For the text-containing cell, return its midpoint in (X, Y) coordinate format. 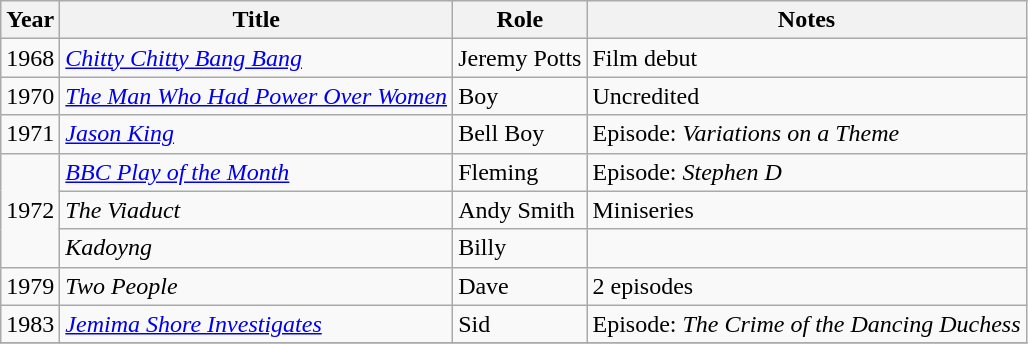
Jemima Shore Investigates (256, 324)
Role (520, 20)
Uncredited (806, 96)
The Viaduct (256, 210)
2 episodes (806, 286)
Jason King (256, 134)
1979 (30, 286)
Notes (806, 20)
Andy Smith (520, 210)
Miniseries (806, 210)
1968 (30, 58)
Year (30, 20)
1970 (30, 96)
BBC Play of the Month (256, 172)
Boy (520, 96)
Film debut (806, 58)
1971 (30, 134)
Fleming (520, 172)
Episode: Stephen D (806, 172)
The Man Who Had Power Over Women (256, 96)
Sid (520, 324)
Episode: Variations on a Theme (806, 134)
Kadoyng (256, 248)
Episode: The Crime of the Dancing Duchess (806, 324)
Billy (520, 248)
Two People (256, 286)
Chitty Chitty Bang Bang (256, 58)
Title (256, 20)
1983 (30, 324)
Jeremy Potts (520, 58)
Bell Boy (520, 134)
1972 (30, 210)
Dave (520, 286)
